Determine the (x, y) coordinate at the center of the cell enclosing the given text.  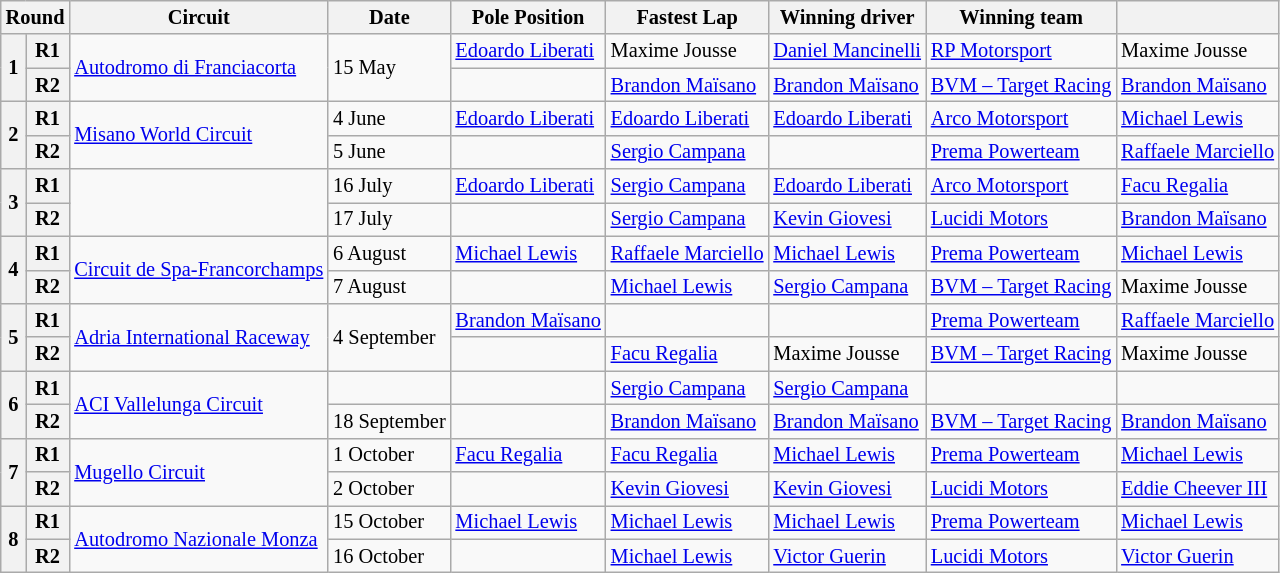
7 (14, 472)
Date (389, 17)
17 July (389, 219)
16 July (389, 186)
Misano World Circuit (198, 134)
Adria International Raceway (198, 336)
RP Motorsport (1021, 51)
Autodromo Nazionale Monza (198, 538)
Pole Position (528, 17)
Daniel Mancinelli (846, 51)
8 (14, 538)
Autodromo di Franciacorta (198, 68)
Mugello Circuit (198, 472)
Winning driver (846, 17)
4 June (389, 118)
Eddie Cheever III (1198, 489)
4 September (389, 336)
Circuit (198, 17)
16 October (389, 556)
6 August (389, 253)
1 (14, 68)
15 October (389, 522)
5 (14, 336)
Winning team (1021, 17)
7 August (389, 287)
Fastest Lap (688, 17)
6 (14, 404)
1 October (389, 455)
3 (14, 202)
15 May (389, 68)
ACI Vallelunga Circuit (198, 404)
Circuit de Spa-Francorchamps (198, 270)
5 June (389, 152)
4 (14, 270)
2 (14, 134)
Round (36, 17)
18 September (389, 421)
2 October (389, 489)
